Provide the [X, Y] coordinate of the cell's center where the given text is located.  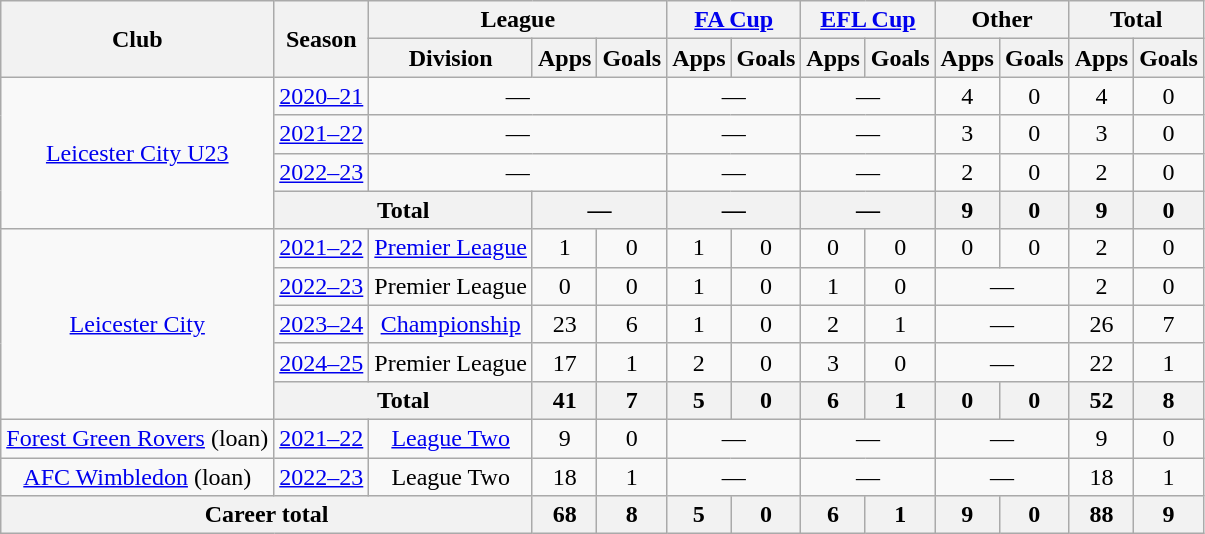
League [518, 20]
FA Cup [734, 20]
88 [1101, 515]
22 [1101, 362]
Career total [267, 515]
23 [564, 324]
Forest Green Rovers (loan) [138, 438]
26 [1101, 324]
Championship [451, 324]
2024–25 [322, 362]
Division [451, 58]
Leicester City U23 [138, 153]
Season [322, 39]
2023–24 [322, 324]
2020–21 [322, 96]
Other [1002, 20]
AFC Wimbledon (loan) [138, 477]
68 [564, 515]
41 [564, 400]
17 [564, 362]
EFL Cup [868, 20]
52 [1101, 400]
Club [138, 39]
Leicester City [138, 324]
